Search for the cell housing the specified text and yield its [x, y] center coordinate. 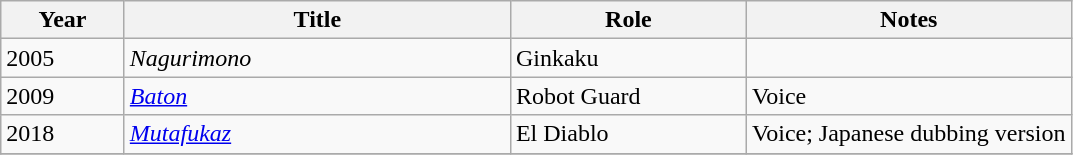
Mutafukaz [317, 134]
Voice; Japanese dubbing version [908, 134]
El Diablo [628, 134]
Robot Guard [628, 96]
Notes [908, 20]
2009 [63, 96]
2018 [63, 134]
Year [63, 20]
Title [317, 20]
Role [628, 20]
Nagurimono [317, 58]
Ginkaku [628, 58]
2005 [63, 58]
Voice [908, 96]
Baton [317, 96]
